Locate the cell with the specified text and output its [X, Y] center coordinate. 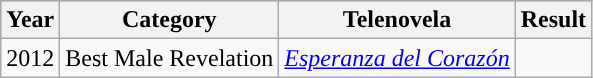
Best Male Revelation [170, 58]
2012 [30, 58]
Telenovela [397, 20]
Year [30, 20]
Result [553, 20]
Esperanza del Corazón [397, 58]
Category [170, 20]
